Pinpoint the cell where the given text exists, returning its [x, y] midpoint coordinate. 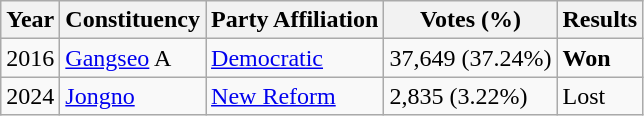
2,835 (3.22%) [470, 96]
Votes (%) [470, 20]
Democratic [295, 58]
New Reform [295, 96]
Constituency [133, 20]
2024 [30, 96]
Jongno [133, 96]
2016 [30, 58]
Won [600, 58]
Party Affiliation [295, 20]
37,649 (37.24%) [470, 58]
Lost [600, 96]
Gangseo A [133, 58]
Results [600, 20]
Year [30, 20]
